Extract the (x, y) coordinate from the center of the cell holding the provided text.  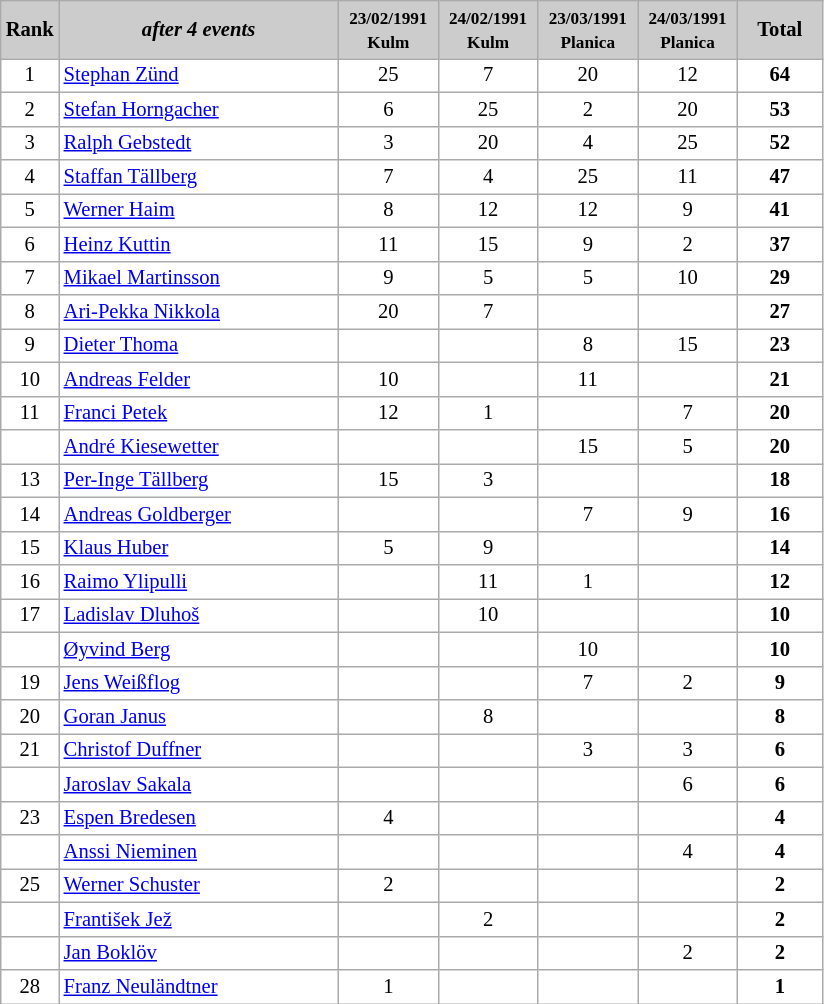
Franz Neuländtner (199, 987)
Stephan Zünd (199, 75)
28 (30, 987)
Christof Duffner (199, 750)
Jan Boklöv (199, 953)
Espen Bredesen (199, 818)
23/03/1991Planica (588, 29)
Klaus Huber (199, 548)
Ari-Pekka Nikkola (199, 311)
Heinz Kuttin (199, 244)
17 (30, 615)
Anssi Nieminen (199, 851)
Andreas Goldberger (199, 514)
André Kiesewetter (199, 447)
Franci Petek (199, 413)
52 (780, 143)
Stefan Horngacher (199, 109)
47 (780, 177)
24/02/1991Kulm (488, 29)
29 (780, 278)
Staffan Tällberg (199, 177)
19 (30, 683)
Ralph Gebstedt (199, 143)
Jaroslav Sakala (199, 784)
18 (780, 480)
27 (780, 311)
Werner Schuster (199, 885)
Øyvind Berg (199, 649)
Raimo Ylipulli (199, 581)
Goran Janus (199, 717)
Andreas Felder (199, 379)
23/02/1991Kulm (388, 29)
Per-Inge Tällberg (199, 480)
Rank (30, 29)
53 (780, 109)
24/03/1991Planica (688, 29)
Werner Haim (199, 210)
Dieter Thoma (199, 345)
Ladislav Dluhoš (199, 615)
after 4 events (199, 29)
13 (30, 480)
Total (780, 29)
37 (780, 244)
Mikael Martinsson (199, 278)
František Jež (199, 919)
64 (780, 75)
41 (780, 210)
Jens Weißflog (199, 683)
